Output the (x, y) coordinate of the center of the cell containing the given text.  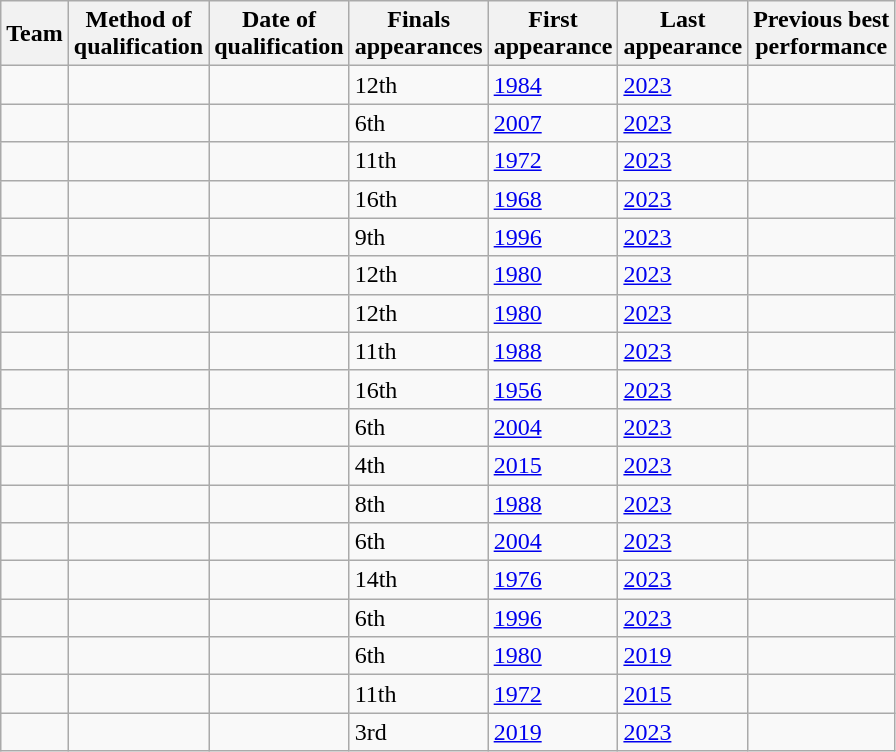
Date ofqualification (279, 34)
Team (35, 34)
1968 (553, 199)
Previous bestperformance (822, 34)
9th (418, 237)
1956 (553, 389)
1984 (553, 85)
2007 (553, 123)
4th (418, 465)
14th (418, 580)
Finalsappearances (418, 34)
3rd (418, 732)
8th (418, 503)
Lastappearance (683, 34)
Firstappearance (553, 34)
1976 (553, 580)
Method ofqualification (138, 34)
